Find where the given text appears and provide that cell's center as [x, y] coordinate. 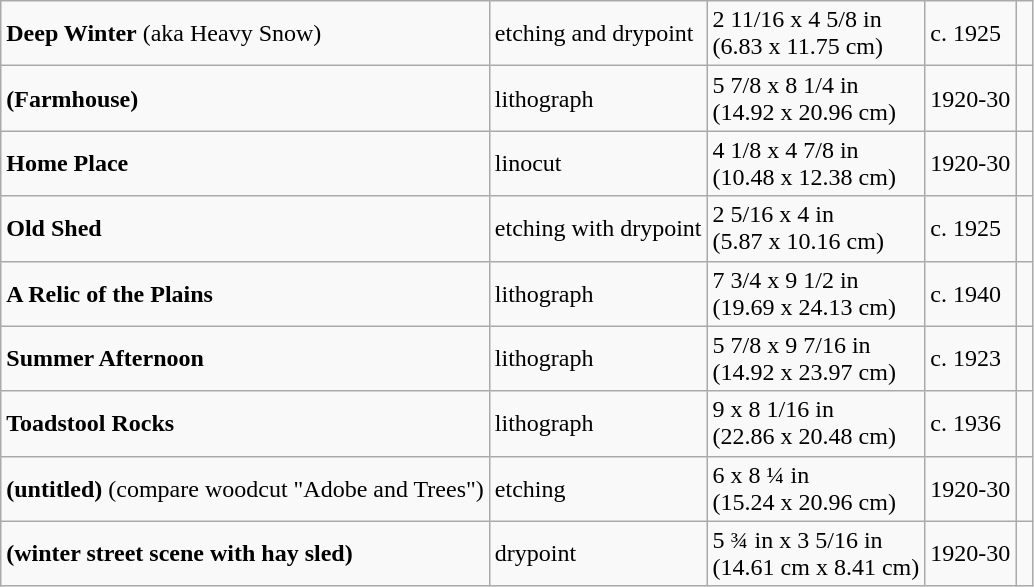
9 x 8 1/16 in(22.86 x 20.48 cm) [816, 424]
5 ¾ in x 3 5/16 in(14.61 cm x 8.41 cm) [816, 554]
(winter street scene with hay sled) [246, 554]
c. 1936 [970, 424]
drypoint [598, 554]
4 1/8 x 4 7/8 in(10.48 x 12.38 cm) [816, 164]
5 7/8 x 8 1/4 in(14.92 x 20.96 cm) [816, 98]
etching [598, 488]
2 11/16 x 4 5/8 in(6.83 x 11.75 cm) [816, 34]
7 3/4 x 9 1/2 in(19.69 x 24.13 cm) [816, 294]
etching and drypoint [598, 34]
5 7/8 x 9 7/16 in(14.92 x 23.97 cm) [816, 358]
Toadstool Rocks [246, 424]
etching with drypoint [598, 228]
Old Shed [246, 228]
6 x 8 ¼ in(15.24 x 20.96 cm) [816, 488]
(Farmhouse) [246, 98]
2 5/16 x 4 in(5.87 x 10.16 cm) [816, 228]
c. 1940 [970, 294]
linocut [598, 164]
(untitled) (compare woodcut "Adobe and Trees") [246, 488]
Deep Winter (aka Heavy Snow) [246, 34]
Home Place [246, 164]
c. 1923 [970, 358]
A Relic of the Plains [246, 294]
Summer Afternoon [246, 358]
